Search for the cell housing the specified text and yield its [X, Y] center coordinate. 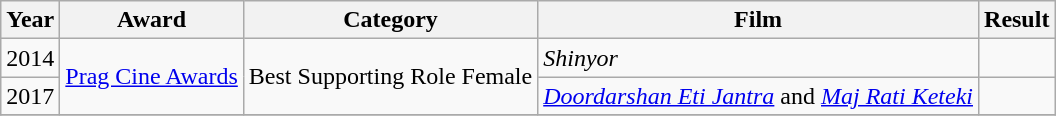
Film [758, 20]
Best Supporting Role Female [390, 77]
Result [1017, 20]
Doordarshan Eti Jantra and Maj Rati Keteki [758, 96]
2017 [30, 96]
2014 [30, 58]
Category [390, 20]
Shinyor [758, 58]
Prag Cine Awards [152, 77]
Award [152, 20]
Year [30, 20]
